Provide the [x, y] coordinate of the cell's center where the given text is located.  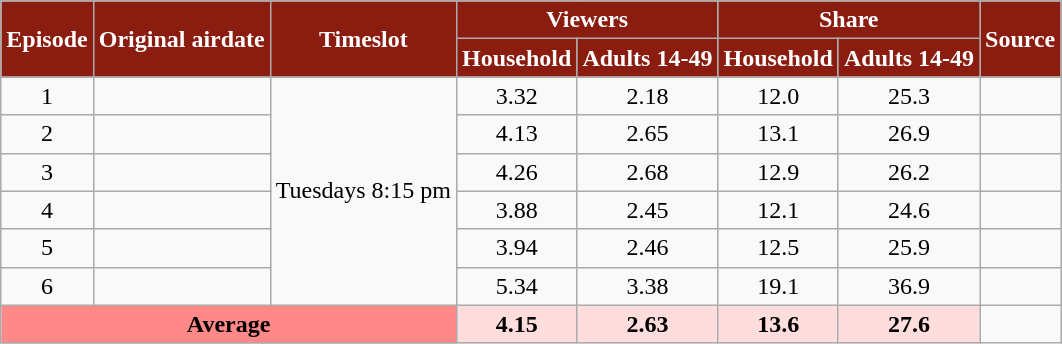
5.34 [516, 286]
2.65 [648, 134]
13.6 [778, 324]
4.26 [516, 172]
12.1 [778, 210]
12.5 [778, 248]
25.9 [908, 248]
3.38 [648, 286]
12.9 [778, 172]
2.18 [648, 96]
3.94 [516, 248]
4.13 [516, 134]
Average [229, 324]
36.9 [908, 286]
26.9 [908, 134]
2 [47, 134]
27.6 [908, 324]
6 [47, 286]
25.3 [908, 96]
Source [1020, 39]
19.1 [778, 286]
Timeslot [363, 39]
Share [849, 20]
5 [47, 248]
26.2 [908, 172]
3.32 [516, 96]
24.6 [908, 210]
Episode [47, 39]
2.45 [648, 210]
Tuesdays 8:15 pm [363, 191]
13.1 [778, 134]
2.63 [648, 324]
2.68 [648, 172]
2.46 [648, 248]
1 [47, 96]
Original airdate [182, 39]
4.15 [516, 324]
4 [47, 210]
12.0 [778, 96]
Viewers [587, 20]
3 [47, 172]
3.88 [516, 210]
